Determine the (x, y) coordinate at the center of the cell enclosing the given text.  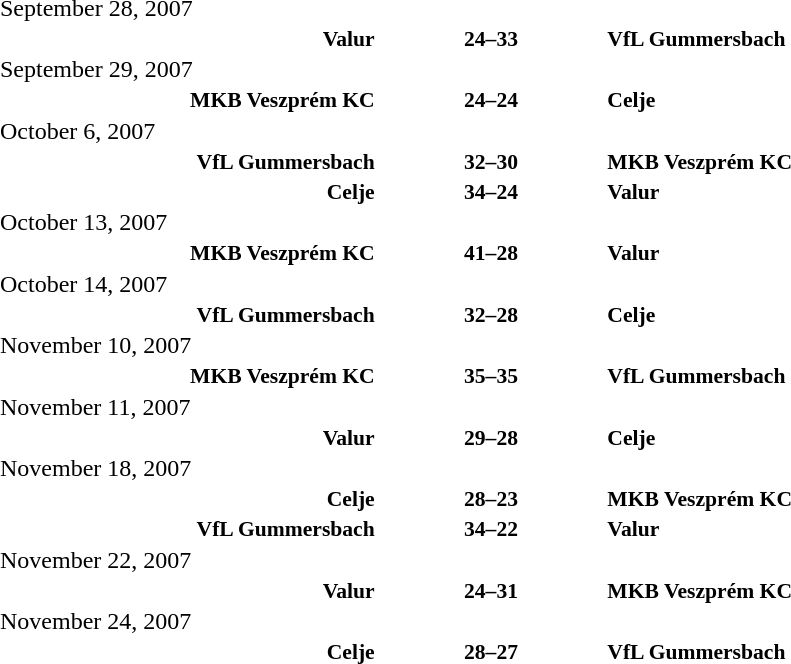
34–22 (492, 529)
24–33 (492, 38)
35–35 (492, 376)
24–24 (492, 100)
34–24 (492, 192)
24–31 (492, 590)
32–28 (492, 314)
28–23 (492, 499)
29–28 (492, 438)
32–30 (492, 162)
41–28 (492, 253)
